Provide the [x, y] coordinate of the cell's center where the given text is located.  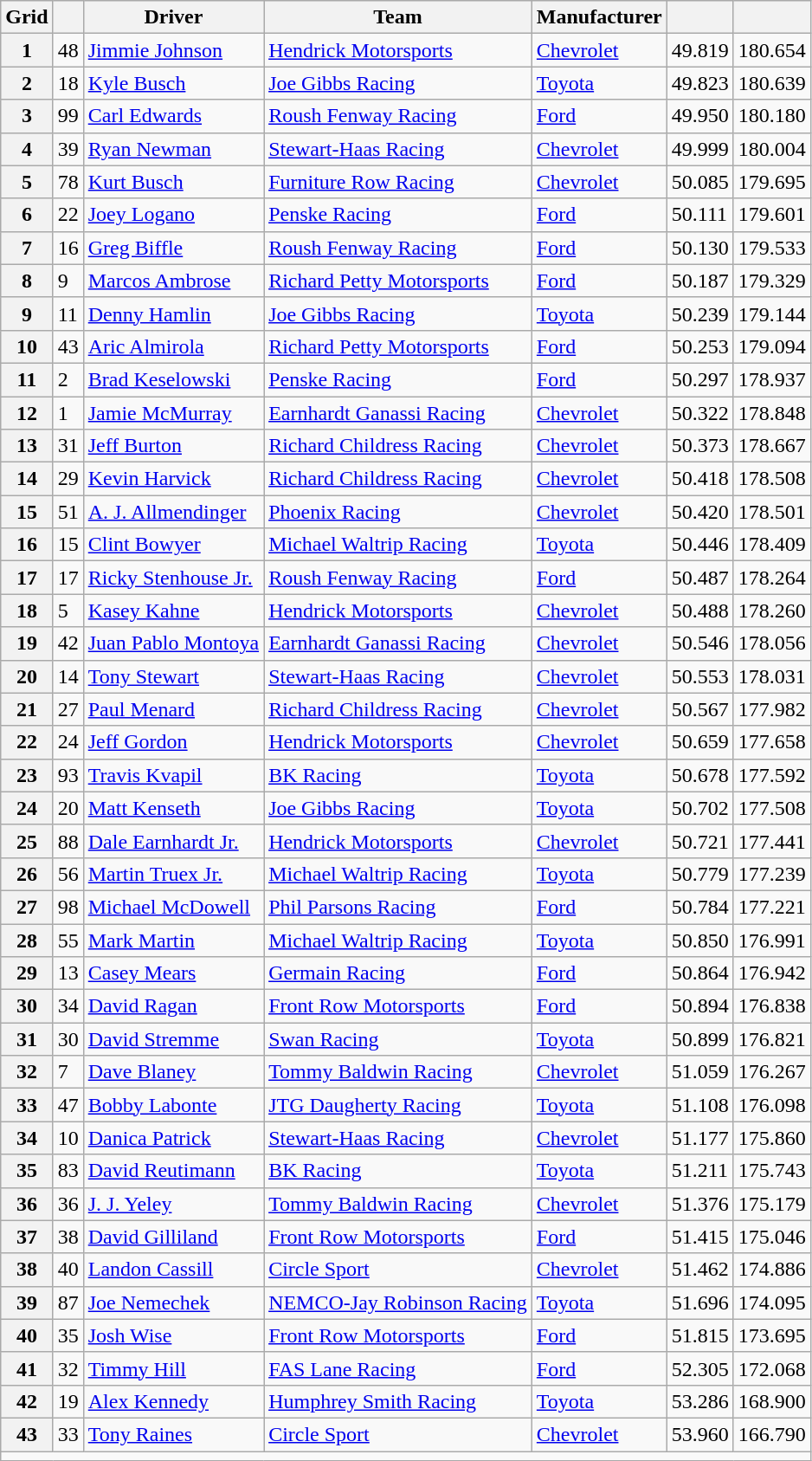
179.533 [772, 248]
176.821 [772, 1039]
178.260 [772, 611]
177.592 [772, 775]
Swan Racing [398, 1039]
51.211 [699, 1171]
51.696 [699, 1303]
Paul Menard [173, 709]
Driver [173, 17]
Tony Stewart [173, 676]
FAS Lane Racing [398, 1368]
50.487 [699, 578]
41 [27, 1368]
175.179 [772, 1204]
Martin Truex Jr. [173, 874]
Dave Blaney [173, 1072]
Josh Wise [173, 1335]
50.130 [699, 248]
177.508 [772, 808]
52.305 [699, 1368]
Landon Cassill [173, 1270]
50.784 [699, 907]
176.991 [772, 940]
Aric Almirola [173, 346]
50.567 [699, 709]
Marcos Ambrose [173, 281]
Bobby Labonte [173, 1105]
Matt Kenseth [173, 808]
Germain Racing [398, 973]
12 [27, 413]
David Ragan [173, 1006]
50.297 [699, 379]
David Gilliland [173, 1237]
175.860 [772, 1138]
Kyle Busch [173, 83]
87 [68, 1303]
51.059 [699, 1072]
50.779 [699, 874]
J. J. Yeley [173, 1204]
Grid [27, 17]
51.177 [699, 1138]
Kevin Harvick [173, 479]
50.187 [699, 281]
David Reutimann [173, 1171]
177.982 [772, 709]
55 [68, 940]
50.373 [699, 446]
176.267 [772, 1072]
78 [68, 182]
Kasey Kahne [173, 611]
Joe Nemechek [173, 1303]
50.322 [699, 413]
178.409 [772, 545]
David Stremme [173, 1039]
Dale Earnhardt Jr. [173, 841]
51.815 [699, 1335]
50.446 [699, 545]
Greg Biffle [173, 248]
Michael McDowell [173, 907]
50.553 [699, 676]
JTG Daugherty Racing [398, 1105]
8 [27, 281]
83 [68, 1171]
Danica Patrick [173, 1138]
3 [27, 116]
Travis Kvapil [173, 775]
50.253 [699, 346]
50.850 [699, 940]
50.702 [699, 808]
49.999 [699, 149]
Brad Keselowski [173, 379]
Furniture Row Racing [398, 182]
88 [68, 841]
180.180 [772, 116]
49.819 [699, 50]
177.221 [772, 907]
50.899 [699, 1039]
Alex Kennedy [173, 1401]
Jimmie Johnson [173, 50]
47 [68, 1105]
Juan Pablo Montoya [173, 643]
173.695 [772, 1335]
50.678 [699, 775]
50.721 [699, 841]
49.950 [699, 116]
6 [27, 215]
180.639 [772, 83]
Manufacturer [599, 17]
Phil Parsons Racing [398, 907]
4 [27, 149]
178.264 [772, 578]
50.111 [699, 215]
178.056 [772, 643]
Ryan Newman [173, 149]
179.695 [772, 182]
174.886 [772, 1270]
180.654 [772, 50]
50.659 [699, 742]
53.960 [699, 1434]
37 [27, 1237]
51.108 [699, 1105]
178.031 [772, 676]
Ricky Stenhouse Jr. [173, 578]
98 [68, 907]
NEMCO-Jay Robinson Racing [398, 1303]
50.085 [699, 182]
28 [27, 940]
177.239 [772, 874]
174.095 [772, 1303]
51.415 [699, 1237]
48 [68, 50]
175.743 [772, 1171]
Joey Logano [173, 215]
50.546 [699, 643]
177.658 [772, 742]
Denny Hamlin [173, 314]
Jamie McMurray [173, 413]
50.864 [699, 973]
51.462 [699, 1270]
166.790 [772, 1434]
178.667 [772, 446]
Mark Martin [173, 940]
50.418 [699, 479]
Tony Raines [173, 1434]
Casey Mears [173, 973]
93 [68, 775]
Carl Edwards [173, 116]
Timmy Hill [173, 1368]
Humphrey Smith Racing [398, 1401]
Team [398, 17]
178.848 [772, 413]
99 [68, 116]
176.942 [772, 973]
50.420 [699, 512]
56 [68, 874]
177.441 [772, 841]
23 [27, 775]
50.488 [699, 611]
26 [27, 874]
179.601 [772, 215]
49.823 [699, 83]
Clint Bowyer [173, 545]
168.900 [772, 1401]
175.046 [772, 1237]
Kurt Busch [173, 182]
179.094 [772, 346]
Phoenix Racing [398, 512]
Jeff Gordon [173, 742]
Jeff Burton [173, 446]
25 [27, 841]
50.894 [699, 1006]
179.144 [772, 314]
179.329 [772, 281]
178.501 [772, 512]
180.004 [772, 149]
51 [68, 512]
51.376 [699, 1204]
A. J. Allmendinger [173, 512]
50.239 [699, 314]
53.286 [699, 1401]
21 [27, 709]
178.937 [772, 379]
172.068 [772, 1368]
176.098 [772, 1105]
176.838 [772, 1006]
178.508 [772, 479]
